Find where the given text appears and provide that cell's center as (X, Y) coordinate. 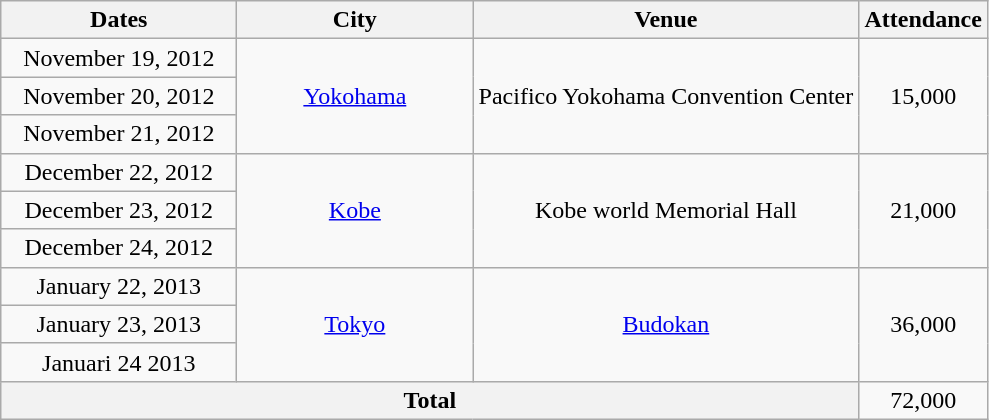
Pacifico Yokohama Convention Center (666, 96)
Budokan (666, 324)
December 24, 2012 (119, 248)
15,000 (923, 96)
Venue (666, 20)
December 23, 2012 (119, 210)
Yokohama (355, 96)
Kobe world Memorial Hall (666, 210)
36,000 (923, 324)
January 23, 2013 (119, 324)
72,000 (923, 400)
November 19, 2012 (119, 58)
Attendance (923, 20)
Tokyo (355, 324)
November 20, 2012 (119, 96)
December 22, 2012 (119, 172)
City (355, 20)
November 21, 2012 (119, 134)
Total (430, 400)
Dates (119, 20)
Kobe (355, 210)
Januari 24 2013 (119, 362)
January 22, 2013 (119, 286)
21,000 (923, 210)
